Output the (X, Y) coordinate of the center of the cell containing the given text.  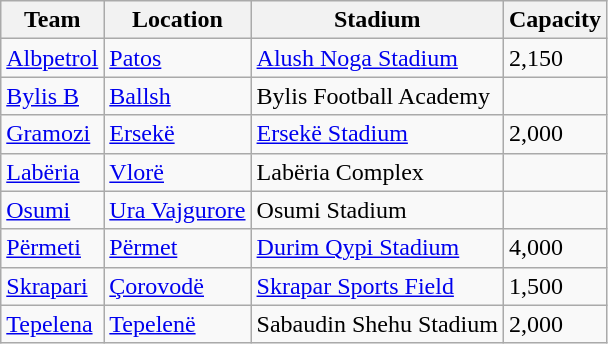
Gramozi (52, 134)
Alush Noga Stadium (377, 58)
Labëria (52, 172)
Vlorë (178, 172)
Patos (178, 58)
Capacity (554, 20)
Çorovodë (178, 286)
Skrapari (52, 286)
2,150 (554, 58)
Ura Vajgurore (178, 210)
Stadium (377, 20)
Ersekë Stadium (377, 134)
1,500 (554, 286)
Bylis B (52, 96)
Përmet (178, 248)
Ersekë (178, 134)
Bylis Football Academy (377, 96)
Albpetrol (52, 58)
Labëria Complex (377, 172)
Durim Qypi Stadium (377, 248)
Tepelenë (178, 324)
Osumi (52, 210)
Osumi Stadium (377, 210)
Ballsh (178, 96)
Sabaudin Shehu Stadium (377, 324)
Team (52, 20)
Skrapar Sports Field (377, 286)
Location (178, 20)
4,000 (554, 248)
Tepelena (52, 324)
Përmeti (52, 248)
